Scan for the cell matching the given text and deliver its [X, Y] coordinate at center. 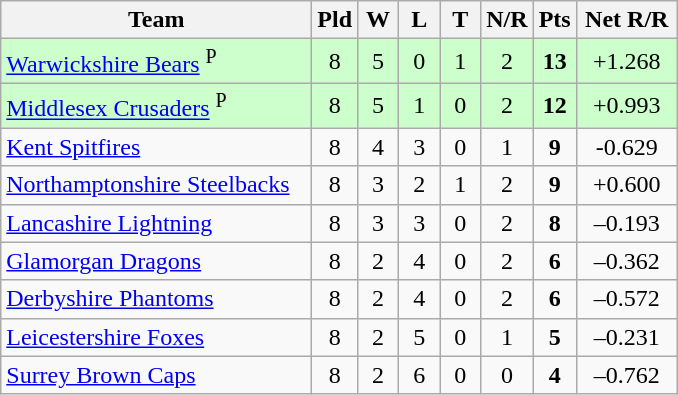
L [420, 20]
Pld [335, 20]
–0.762 [626, 375]
13 [554, 62]
Warwickshire Bears P [156, 62]
+1.268 [626, 62]
–0.362 [626, 261]
Glamorgan Dragons [156, 261]
+0.993 [626, 106]
12 [554, 106]
W [378, 20]
Lancashire Lightning [156, 223]
T [460, 20]
Leicestershire Foxes [156, 337]
Team [156, 20]
–0.572 [626, 299]
Net R/R [626, 20]
N/R [507, 20]
Surrey Brown Caps [156, 375]
–0.231 [626, 337]
Northamptonshire Steelbacks [156, 185]
Kent Spitfires [156, 147]
–0.193 [626, 223]
-0.629 [626, 147]
Middlesex Crusaders P [156, 106]
+0.600 [626, 185]
Derbyshire Phantoms [156, 299]
Pts [554, 20]
